Return the [X, Y] coordinate for the center point of the cell that contains the specified text.  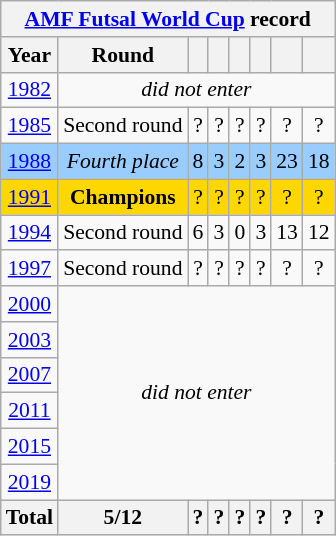
13 [287, 233]
1985 [30, 126]
6 [198, 233]
1988 [30, 162]
AMF Futsal World Cup record [168, 19]
2019 [30, 482]
2011 [30, 411]
12 [319, 233]
Fourth place [122, 162]
2003 [30, 340]
2 [240, 162]
18 [319, 162]
Total [30, 518]
5/12 [122, 518]
Champions [122, 197]
2007 [30, 375]
0 [240, 233]
1994 [30, 233]
2015 [30, 447]
1997 [30, 269]
1982 [30, 90]
Round [122, 55]
23 [287, 162]
Year [30, 55]
8 [198, 162]
2000 [30, 304]
1991 [30, 197]
